Search for the cell housing the specified text and yield its (x, y) center coordinate. 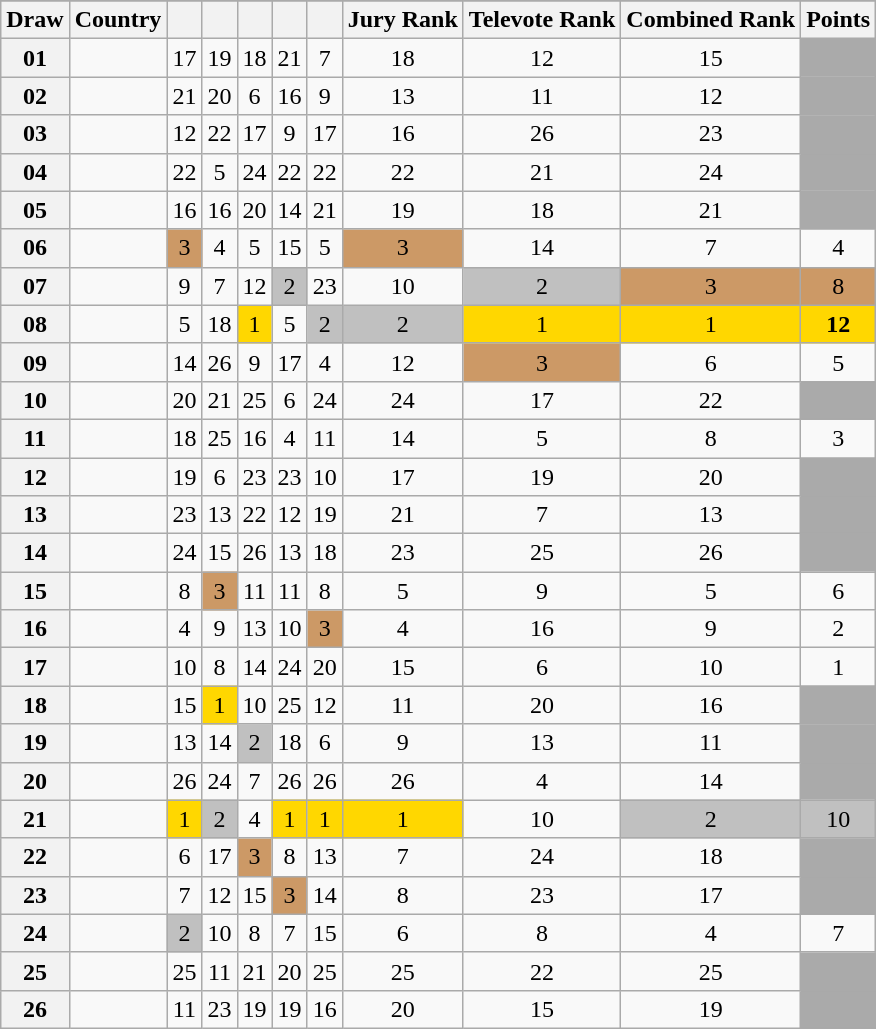
07 (35, 286)
Draw (35, 20)
06 (35, 248)
08 (35, 324)
Points (838, 20)
09 (35, 362)
04 (35, 172)
05 (35, 210)
Jury Rank (402, 20)
Country (118, 20)
02 (35, 96)
Televote Rank (542, 20)
Combined Rank (711, 20)
03 (35, 134)
01 (35, 58)
